Detect which cell encompasses the target text, then output its (x, y) center coordinate. 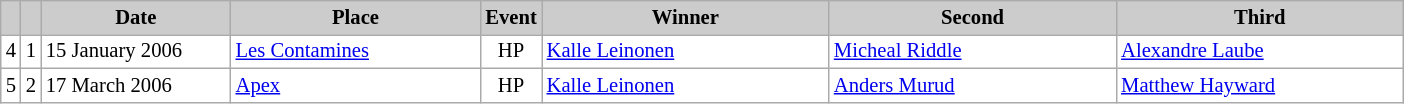
Anders Murud (972, 85)
17 March 2006 (136, 85)
Third (1260, 17)
4 (11, 51)
15 January 2006 (136, 51)
Micheal Riddle (972, 51)
Place (356, 17)
2 (31, 85)
Second (972, 17)
Date (136, 17)
Les Contamines (356, 51)
Alexandre Laube (1260, 51)
Winner (686, 17)
Matthew Hayward (1260, 85)
5 (11, 85)
Event (510, 17)
1 (31, 51)
Apex (356, 85)
